Detect which cell encompasses the target text, then output its (x, y) center coordinate. 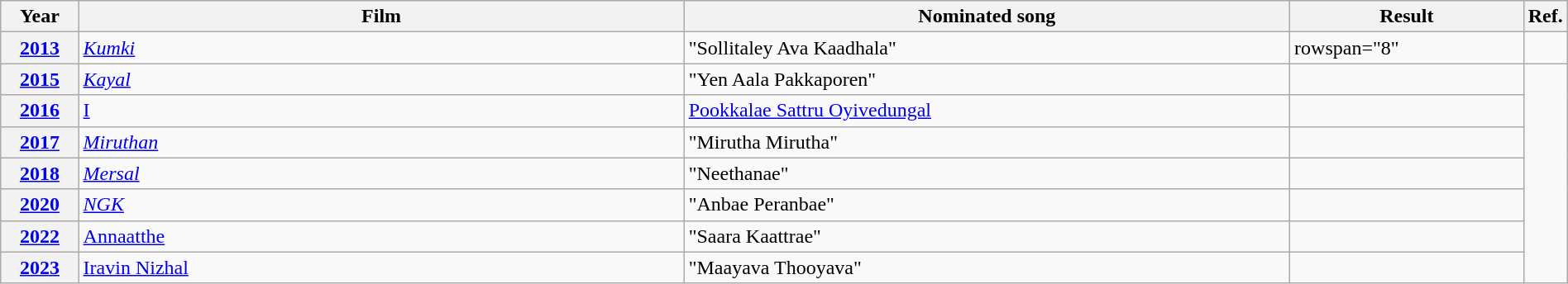
2015 (40, 79)
Result (1408, 17)
Miruthan (381, 142)
"Anbae Peranbae" (987, 205)
2023 (40, 267)
"Sollitaley Ava Kaadhala" (987, 48)
2016 (40, 111)
2018 (40, 173)
2022 (40, 236)
Ref. (1545, 17)
"Neethanae" (987, 173)
Year (40, 17)
2020 (40, 205)
"Yen Aala Pakkaporen" (987, 79)
Pookkalae Sattru Oyivedungal (987, 111)
"Saara Kaattrae" (987, 236)
NGK (381, 205)
Mersal (381, 173)
Film (381, 17)
2017 (40, 142)
Nominated song (987, 17)
Kumki (381, 48)
2013 (40, 48)
"Mirutha Mirutha" (987, 142)
"Maayava Thooyava" (987, 267)
I (381, 111)
rowspan="8" (1408, 48)
Annaatthe (381, 236)
Iravin Nizhal (381, 267)
Kayal (381, 79)
